Provide the (x, y) coordinate of the cell's center where the given text is located.  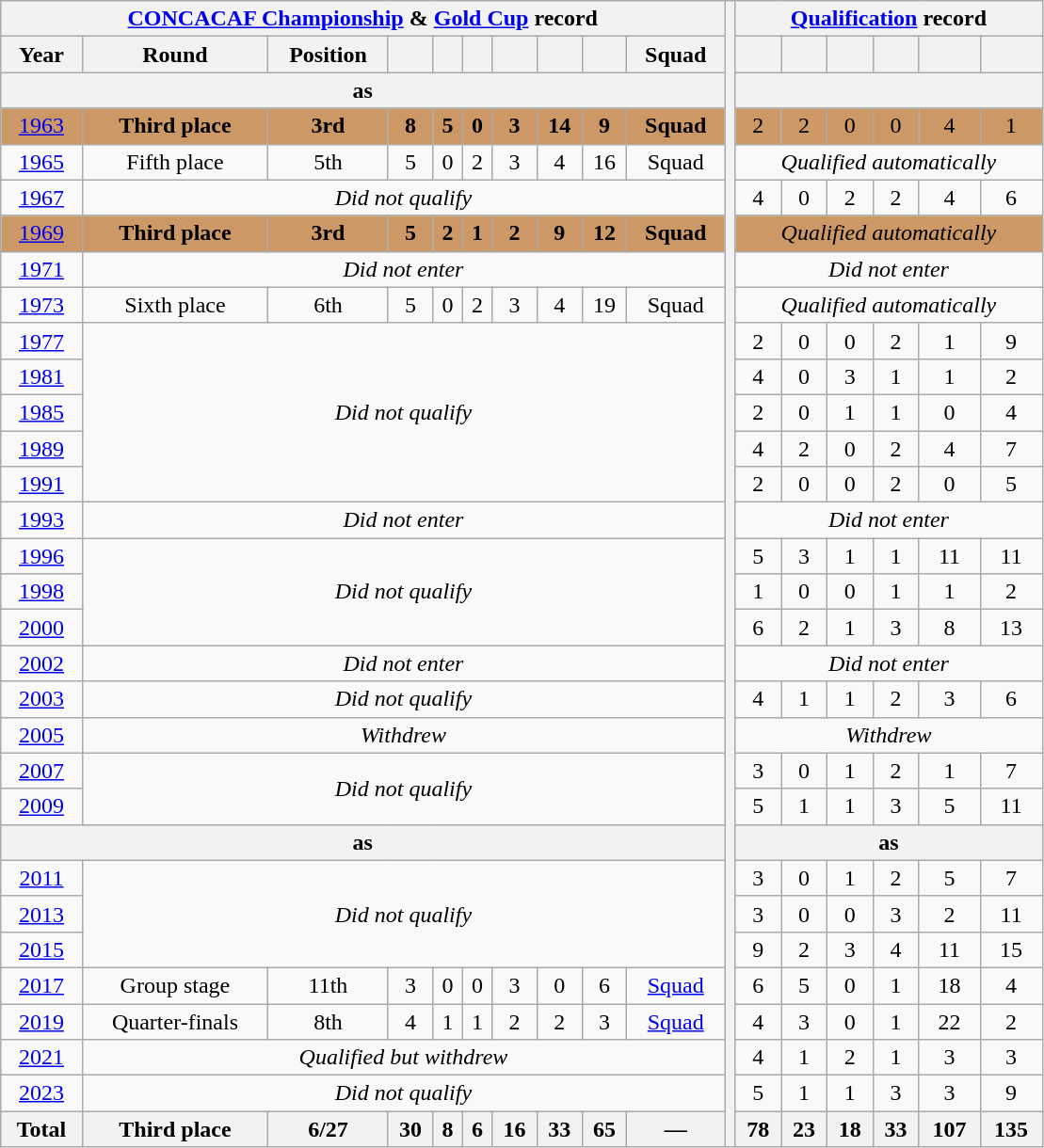
6/27 (329, 1129)
Group stage (175, 985)
5th (329, 162)
23 (804, 1129)
Fifth place (175, 162)
Qualified but withdrew (403, 1058)
2023 (41, 1093)
2011 (41, 878)
1996 (41, 556)
1967 (41, 198)
2002 (41, 663)
107 (949, 1129)
15 (1011, 949)
1963 (41, 126)
135 (1011, 1129)
2007 (41, 771)
1985 (41, 412)
2013 (41, 914)
30 (410, 1129)
14 (559, 126)
78 (759, 1129)
Position (329, 55)
1993 (41, 520)
2005 (41, 735)
19 (604, 305)
1991 (41, 485)
Quarter-finals (175, 1021)
2003 (41, 699)
1965 (41, 162)
2017 (41, 985)
— (676, 1129)
12 (604, 233)
2000 (41, 628)
Sixth place (175, 305)
CONCACAF Championship & Gold Cup record (363, 19)
1998 (41, 592)
6th (329, 305)
Round (175, 55)
Total (41, 1129)
2015 (41, 949)
1981 (41, 376)
1971 (41, 269)
2021 (41, 1058)
1969 (41, 233)
Qualification record (889, 19)
2009 (41, 806)
8th (329, 1021)
22 (949, 1021)
11th (329, 985)
1973 (41, 305)
Year (41, 55)
1989 (41, 449)
13 (1011, 628)
2019 (41, 1021)
65 (604, 1129)
1977 (41, 341)
